Provide the (X, Y) coordinate of the cell's center where the given text is located.  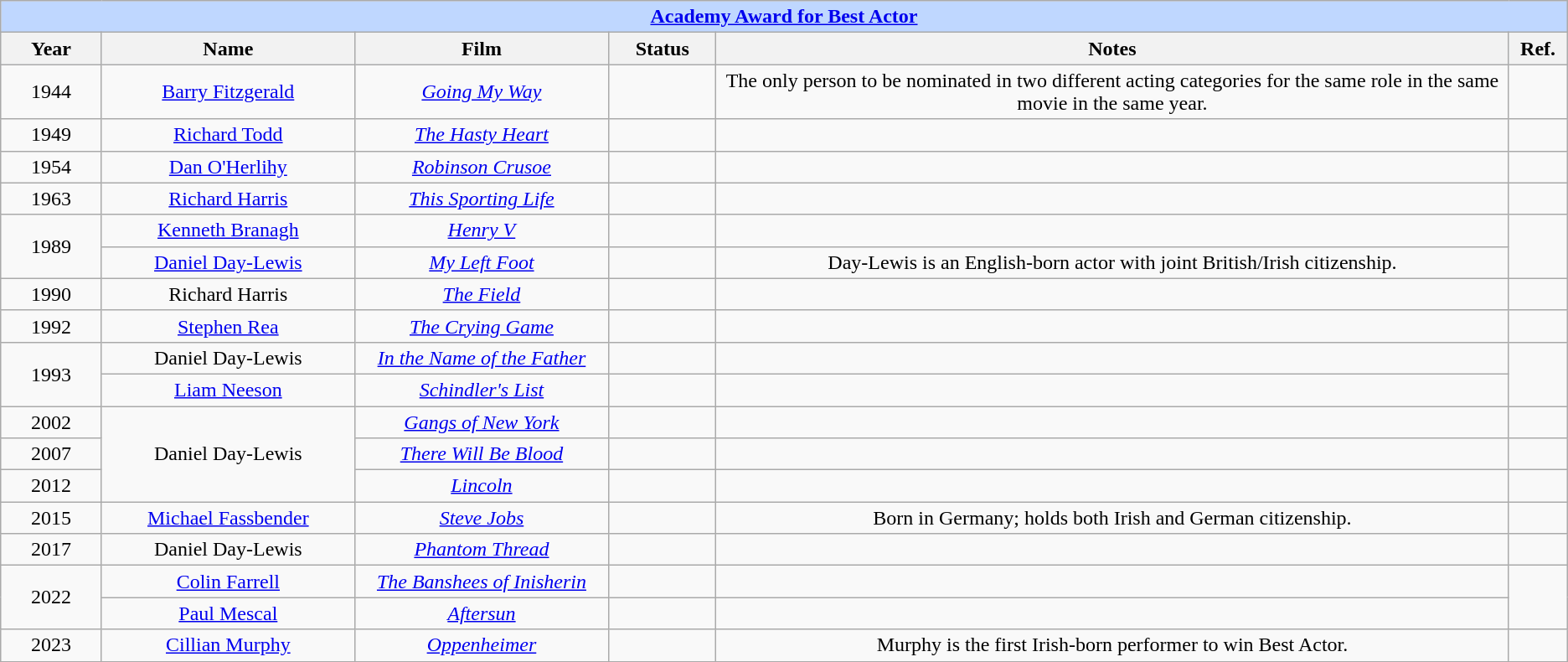
Aftersun (481, 613)
Academy Award for Best Actor (784, 17)
Ref. (1538, 49)
2023 (52, 645)
The Field (481, 294)
Henry V (481, 230)
1993 (52, 374)
Paul Mescal (228, 613)
Kenneth Branagh (228, 230)
1963 (52, 199)
1989 (52, 246)
1990 (52, 294)
In the Name of the Father (481, 358)
Murphy is the first Irish-born performer to win Best Actor. (1112, 645)
Lincoln (481, 486)
1944 (52, 92)
The Banshees of Inisherin (481, 582)
Day-Lewis is an English-born actor with joint British/Irish citizenship. (1112, 262)
Name (228, 49)
Robinson Crusoe (481, 167)
Film (481, 49)
Going My Way (481, 92)
2007 (52, 454)
Barry Fitzgerald (228, 92)
Gangs of New York (481, 422)
Notes (1112, 49)
Schindler's List (481, 390)
The Crying Game (481, 326)
2002 (52, 422)
Year (52, 49)
Phantom Thread (481, 550)
2015 (52, 518)
Oppenheimer (481, 645)
Richard Todd (228, 135)
Liam Neeson (228, 390)
1949 (52, 135)
Michael Fassbender (228, 518)
The Hasty Heart (481, 135)
Born in Germany; holds both Irish and German citizenship. (1112, 518)
There Will Be Blood (481, 454)
1954 (52, 167)
Cillian Murphy (228, 645)
1992 (52, 326)
Stephen Rea (228, 326)
Colin Farrell (228, 582)
Steve Jobs (481, 518)
Status (663, 49)
This Sporting Life (481, 199)
Dan O'Herlihy (228, 167)
The only person to be nominated in two different acting categories for the same role in the same movie in the same year. (1112, 92)
2017 (52, 550)
2022 (52, 597)
2012 (52, 486)
My Left Foot (481, 262)
